Locate the cell with the specified text and output its [x, y] center coordinate. 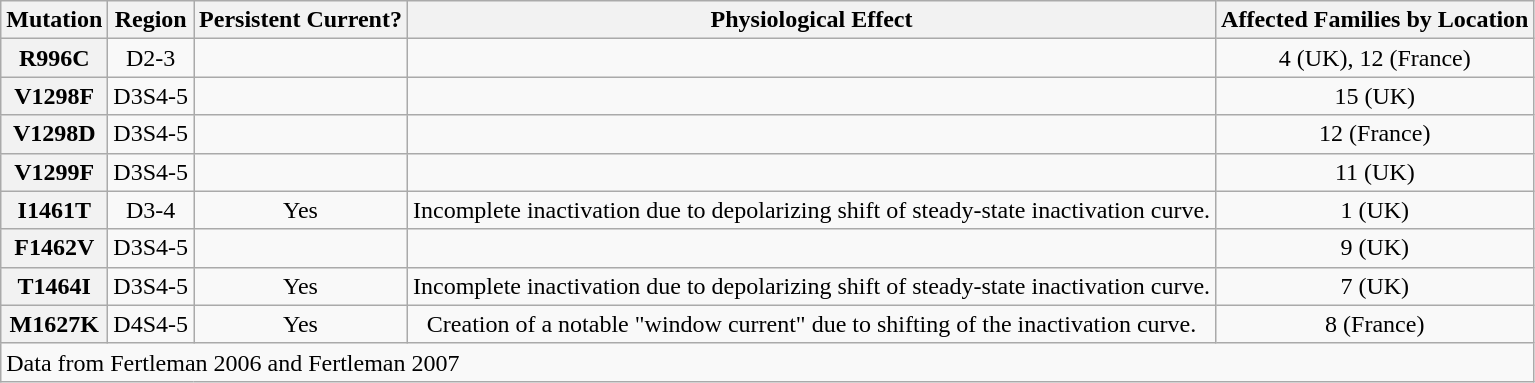
Physiological Effect [811, 20]
8 (France) [1375, 324]
4 (UK), 12 (France) [1375, 58]
Affected Families by Location [1375, 20]
Creation of a notable "window current" due to shifting of the inactivation curve. [811, 324]
D4S4-5 [151, 324]
F1462V [54, 248]
V1298D [54, 134]
D3-4 [151, 210]
R996C [54, 58]
1 (UK) [1375, 210]
V1299F [54, 172]
Data from Fertleman 2006 and Fertleman 2007 [768, 362]
Mutation [54, 20]
D2-3 [151, 58]
M1627K [54, 324]
12 (France) [1375, 134]
15 (UK) [1375, 96]
11 (UK) [1375, 172]
Persistent Current? [301, 20]
V1298F [54, 96]
T1464I [54, 286]
I1461T [54, 210]
Region [151, 20]
7 (UK) [1375, 286]
9 (UK) [1375, 248]
